Extract the (x, y) coordinate from the center of the cell holding the provided text.  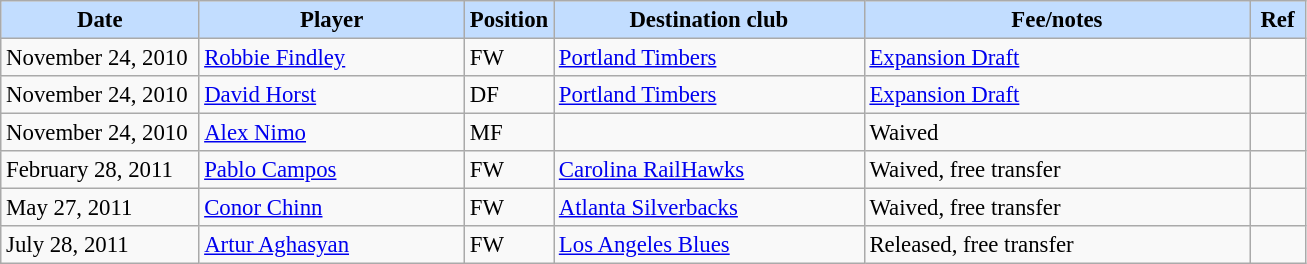
Pablo Campos (332, 170)
Robbie Findley (332, 58)
Released, free transfer (1057, 245)
DF (508, 95)
May 27, 2011 (100, 208)
Alex Nimo (332, 133)
Atlanta Silverbacks (710, 208)
Position (508, 20)
Fee/notes (1057, 20)
Los Angeles Blues (710, 245)
Carolina RailHawks (710, 170)
Destination club (710, 20)
July 28, 2011 (100, 245)
Artur Aghasyan (332, 245)
Player (332, 20)
Waived (1057, 133)
Date (100, 20)
MF (508, 133)
Ref (1278, 20)
February 28, 2011 (100, 170)
Conor Chinn (332, 208)
David Horst (332, 95)
